Return the [X, Y] coordinate for the center point of the cell that contains the specified text.  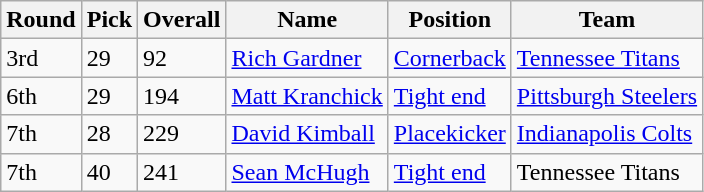
40 [109, 172]
Round [41, 20]
Team [606, 20]
Position [450, 20]
Placekicker [450, 134]
194 [182, 96]
3rd [41, 58]
Pittsburgh Steelers [606, 96]
229 [182, 134]
Sean McHugh [307, 172]
Pick [109, 20]
David Kimball [307, 134]
28 [109, 134]
Overall [182, 20]
Name [307, 20]
Indianapolis Colts [606, 134]
241 [182, 172]
Rich Gardner [307, 58]
Matt Kranchick [307, 96]
Cornerback [450, 58]
6th [41, 96]
92 [182, 58]
